Find where the given text appears and provide that cell's center as (X, Y) coordinate. 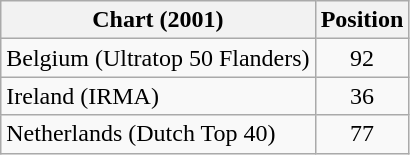
Belgium (Ultratop 50 Flanders) (158, 58)
Position (362, 20)
Chart (2001) (158, 20)
36 (362, 96)
77 (362, 134)
Netherlands (Dutch Top 40) (158, 134)
Ireland (IRMA) (158, 96)
92 (362, 58)
